Provide the (X, Y) coordinate of the cell's center where the given text is located.  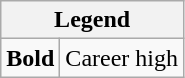
Career high (122, 58)
Bold (30, 58)
Legend (92, 20)
